Detect which cell encompasses the target text, then output its [x, y] center coordinate. 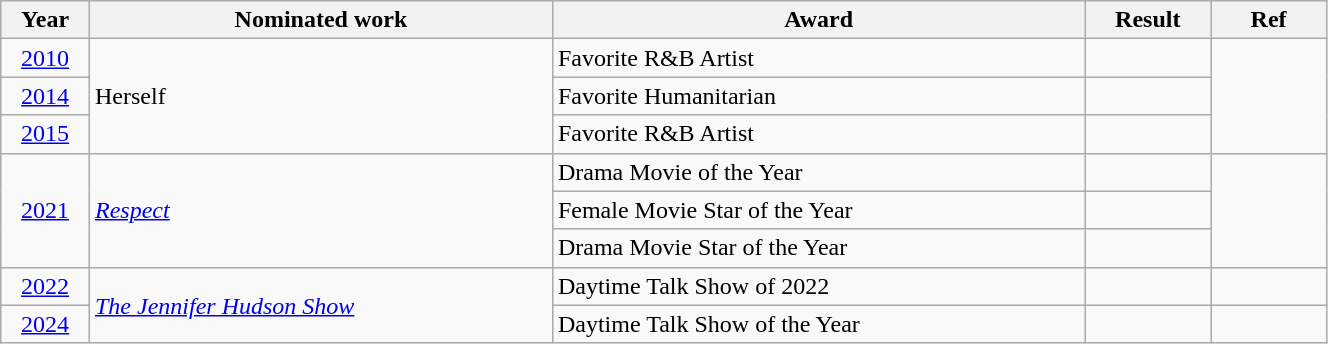
Nominated work [320, 20]
Daytime Talk Show of the Year [818, 324]
Respect [320, 210]
Female Movie Star of the Year [818, 210]
2014 [46, 96]
Year [46, 20]
2021 [46, 210]
Herself [320, 96]
Drama Movie of the Year [818, 172]
Drama Movie Star of the Year [818, 248]
2015 [46, 134]
Result [1148, 20]
Ref [1269, 20]
2010 [46, 58]
Favorite Humanitarian [818, 96]
Daytime Talk Show of 2022 [818, 286]
Award [818, 20]
2022 [46, 286]
The Jennifer Hudson Show [320, 305]
2024 [46, 324]
